Identify which cell holds the provided text, then report its (X, Y) central coordinate. 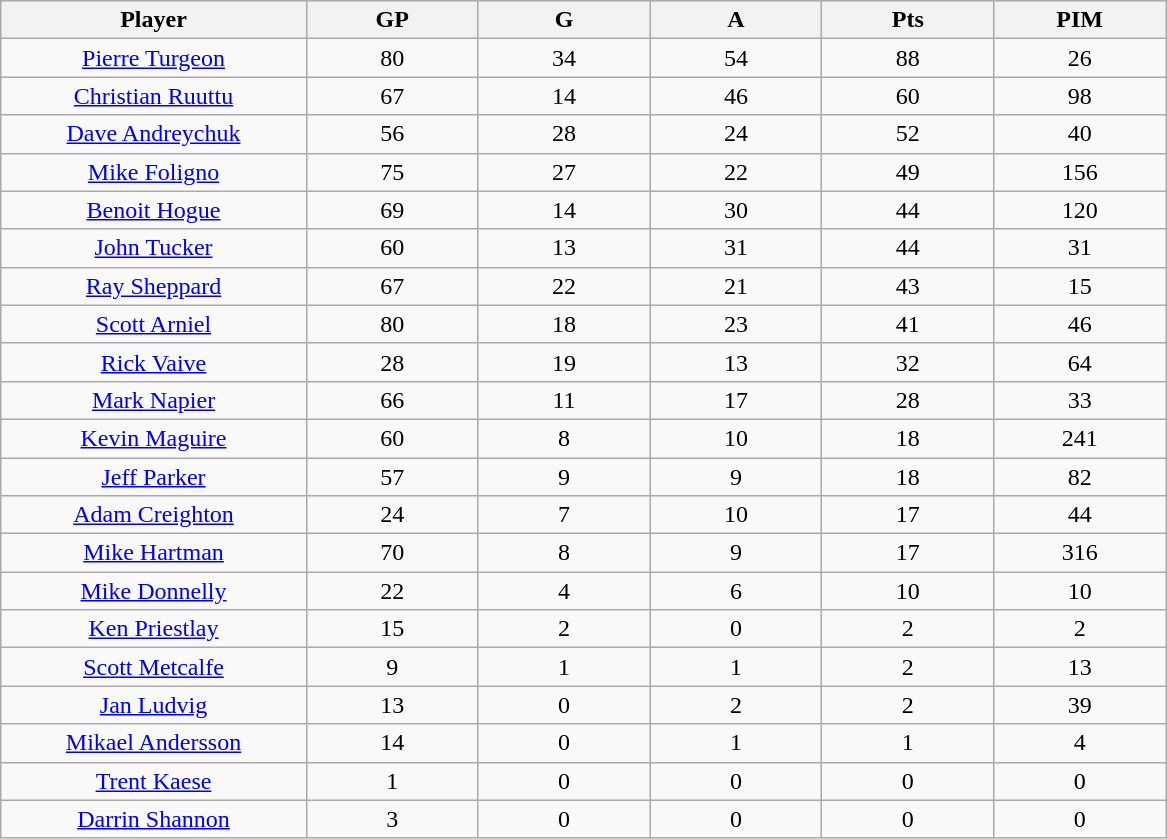
56 (392, 134)
John Tucker (154, 248)
23 (736, 324)
Adam Creighton (154, 515)
Darrin Shannon (154, 819)
70 (392, 553)
Mike Hartman (154, 553)
21 (736, 286)
82 (1080, 477)
88 (908, 58)
7 (564, 515)
A (736, 20)
Pts (908, 20)
19 (564, 362)
Player (154, 20)
Jan Ludvig (154, 705)
11 (564, 400)
98 (1080, 96)
30 (736, 210)
64 (1080, 362)
52 (908, 134)
Dave Andreychuk (154, 134)
Benoit Hogue (154, 210)
54 (736, 58)
GP (392, 20)
43 (908, 286)
49 (908, 172)
156 (1080, 172)
Christian Ruuttu (154, 96)
316 (1080, 553)
75 (392, 172)
6 (736, 591)
40 (1080, 134)
Mark Napier (154, 400)
241 (1080, 438)
34 (564, 58)
Mike Donnelly (154, 591)
Trent Kaese (154, 781)
66 (392, 400)
Jeff Parker (154, 477)
Mike Foligno (154, 172)
Mikael Andersson (154, 743)
3 (392, 819)
Scott Metcalfe (154, 667)
39 (1080, 705)
Pierre Turgeon (154, 58)
120 (1080, 210)
33 (1080, 400)
27 (564, 172)
Ray Sheppard (154, 286)
Scott Arniel (154, 324)
69 (392, 210)
Rick Vaive (154, 362)
Kevin Maguire (154, 438)
57 (392, 477)
Ken Priestlay (154, 629)
41 (908, 324)
26 (1080, 58)
32 (908, 362)
G (564, 20)
PIM (1080, 20)
